Find where the given text appears and provide that cell's center as (x, y) coordinate. 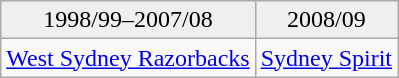
1998/99–2007/08 (128, 20)
2008/09 (326, 20)
Sydney Spirit (326, 58)
West Sydney Razorbacks (128, 58)
